Pinpoint the cell where the given text exists, returning its [x, y] midpoint coordinate. 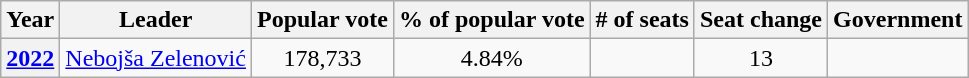
2022 [30, 58]
Year [30, 20]
Government [898, 20]
Nebojša Zelenović [156, 58]
4.84% [492, 58]
13 [760, 58]
Seat change [760, 20]
Leader [156, 20]
Popular vote [322, 20]
178,733 [322, 58]
% of popular vote [492, 20]
# of seats [642, 20]
